Extract the (x, y) coordinate from the center of the cell holding the provided text.  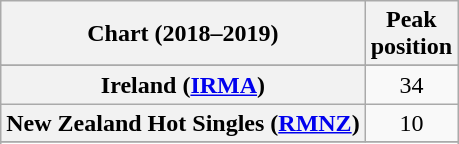
Ireland (IRMA) (183, 85)
10 (411, 123)
34 (411, 85)
New Zealand Hot Singles (RMNZ) (183, 123)
Chart (2018–2019) (183, 34)
Peakposition (411, 34)
